Identify which cell holds the provided text, then report its [X, Y] central coordinate. 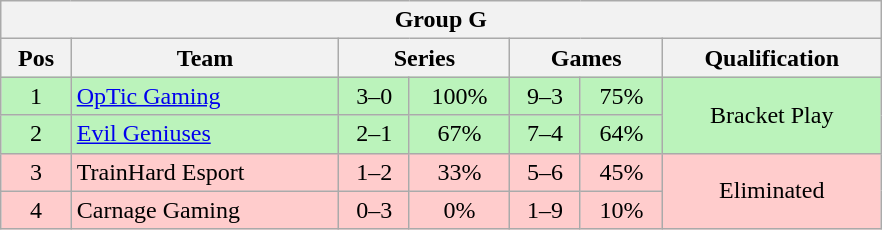
Evil Geniuses [205, 134]
9–3 [545, 96]
75% [621, 96]
Pos [36, 58]
0–3 [374, 210]
1–2 [374, 172]
Series [424, 58]
45% [621, 172]
2 [36, 134]
33% [459, 172]
4 [36, 210]
Games [586, 58]
2–1 [374, 134]
Qualification [772, 58]
TrainHard Esport [205, 172]
Carnage Gaming [205, 210]
Eliminated [772, 191]
100% [459, 96]
3 [36, 172]
67% [459, 134]
1–9 [545, 210]
OpTic Gaming [205, 96]
1 [36, 96]
3–0 [374, 96]
7–4 [545, 134]
64% [621, 134]
Team [205, 58]
Group G [441, 20]
0% [459, 210]
Bracket Play [772, 115]
5–6 [545, 172]
10% [621, 210]
